Search for the cell housing the specified text and yield its (X, Y) center coordinate. 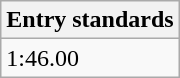
1:46.00 (90, 58)
Entry standards (90, 20)
